Locate the cell with the specified text and output its [x, y] center coordinate. 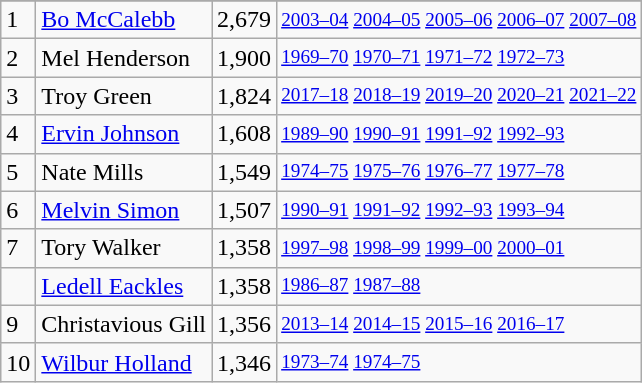
Bo McCalebb [124, 20]
1,900 [244, 58]
6 [18, 210]
3 [18, 96]
Mel Henderson [124, 58]
1,608 [244, 134]
Ledell Eackles [124, 286]
Tory Walker [124, 248]
2 [18, 58]
1 [18, 20]
1990–91 1991–92 1992–93 1993–94 [459, 210]
1,824 [244, 96]
Christavious Gill [124, 324]
Nate Mills [124, 172]
7 [18, 248]
Ervin Johnson [124, 134]
Troy Green [124, 96]
5 [18, 172]
Wilbur Holland [124, 362]
1,356 [244, 324]
1973–74 1974–75 [459, 362]
1986–87 1987–88 [459, 286]
2013–14 2014–15 2015–16 2016–17 [459, 324]
2003–04 2004–05 2005–06 2006–07 2007–08 [459, 20]
1,346 [244, 362]
9 [18, 324]
2,679 [244, 20]
4 [18, 134]
1974–75 1975–76 1976–77 1977–78 [459, 172]
1989–90 1990–91 1991–92 1992–93 [459, 134]
2017–18 2018–19 2019–20 2020–21 2021–22 [459, 96]
1,507 [244, 210]
1997–98 1998–99 1999–00 2000–01 [459, 248]
Melvin Simon [124, 210]
1969–70 1970–71 1971–72 1972–73 [459, 58]
10 [18, 362]
1,549 [244, 172]
